Search for the cell housing the specified text and yield its [X, Y] center coordinate. 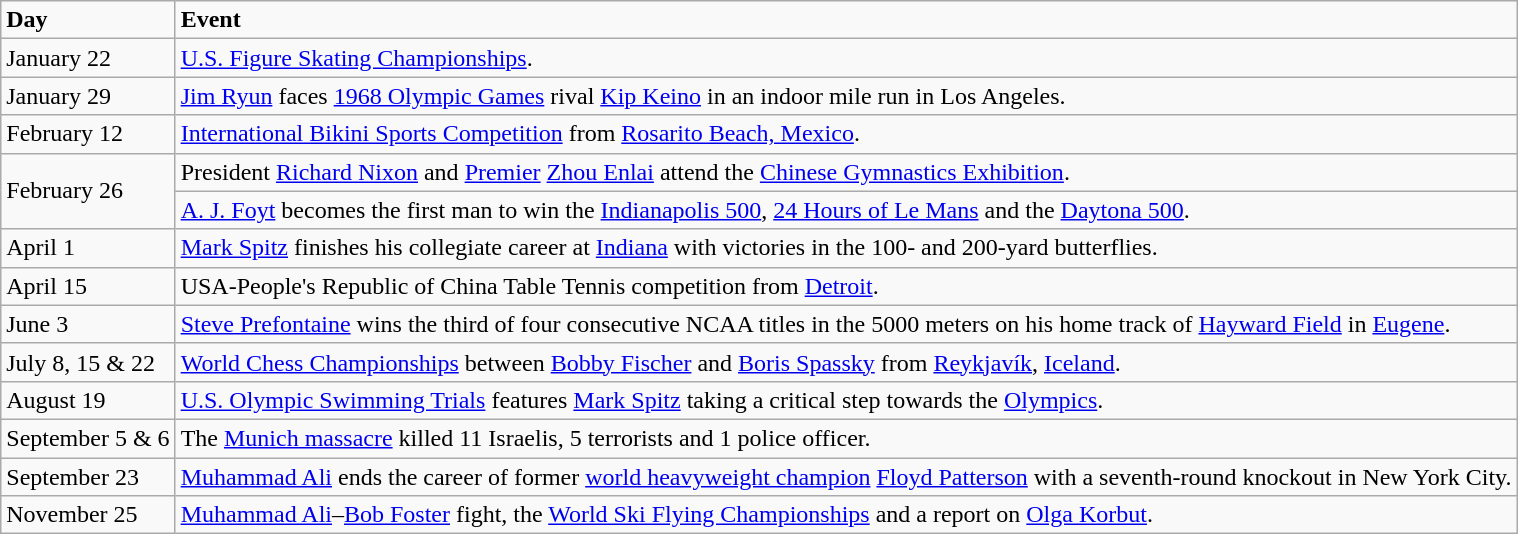
April 15 [88, 286]
Event [846, 20]
U.S. Figure Skating Championships. [846, 58]
Day [88, 20]
February 12 [88, 134]
Muhammad Ali–Bob Foster fight, the World Ski Flying Championships and a report on Olga Korbut. [846, 515]
July 8, 15 & 22 [88, 362]
U.S. Olympic Swimming Trials features Mark Spitz taking a critical step towards the Olympics. [846, 400]
Steve Prefontaine wins the third of four consecutive NCAA titles in the 5000 meters on his home track of Hayward Field in Eugene. [846, 324]
International Bikini Sports Competition from Rosarito Beach, Mexico. [846, 134]
World Chess Championships between Bobby Fischer and Boris Spassky from Reykjavík, Iceland. [846, 362]
June 3 [88, 324]
January 29 [88, 96]
USA-People's Republic of China Table Tennis competition from Detroit. [846, 286]
February 26 [88, 191]
The Munich massacre killed 11 Israelis, 5 terrorists and 1 police officer. [846, 438]
A. J. Foyt becomes the first man to win the Indianapolis 500, 24 Hours of Le Mans and the Daytona 500. [846, 210]
April 1 [88, 248]
September 5 & 6 [88, 438]
Mark Spitz finishes his collegiate career at Indiana with victories in the 100- and 200-yard butterflies. [846, 248]
President Richard Nixon and Premier Zhou Enlai attend the Chinese Gymnastics Exhibition. [846, 172]
Muhammad Ali ends the career of former world heavyweight champion Floyd Patterson with a seventh-round knockout in New York City. [846, 477]
Jim Ryun faces 1968 Olympic Games rival Kip Keino in an indoor mile run in Los Angeles. [846, 96]
August 19 [88, 400]
September 23 [88, 477]
January 22 [88, 58]
November 25 [88, 515]
